Capture the cell that displays the provided text and extract its (x, y) central coordinate. 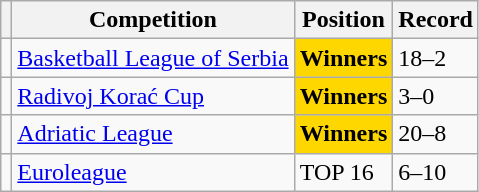
Euroleague (153, 172)
18–2 (436, 58)
3–0 (436, 96)
Radivoj Korać Cup (153, 96)
Competition (153, 20)
Record (436, 20)
Adriatic League (153, 134)
20–8 (436, 134)
Position (344, 20)
Basketball League of Serbia (153, 58)
6–10 (436, 172)
TOP 16 (344, 172)
